Locate the cell with the specified text and output its [X, Y] center coordinate. 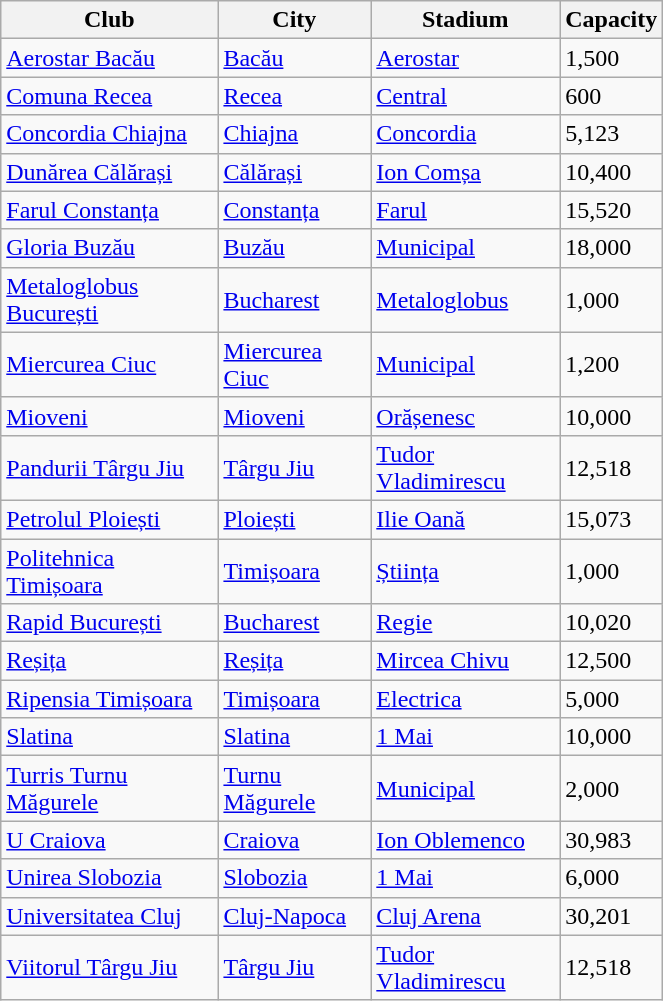
Călărași [294, 172]
5,000 [612, 699]
Aerostar [466, 58]
Ilie Oană [466, 519]
10,020 [612, 623]
Stadium [466, 20]
30,201 [612, 916]
Aerostar Bacău [110, 58]
Buzău [294, 248]
15,073 [612, 519]
Club [110, 20]
Metaloglobus București [110, 300]
Turris Turnu Măgurele [110, 788]
Dunărea Călărași [110, 172]
Orășenesc [466, 416]
Bacău [294, 58]
Comuna Recea [110, 96]
Electrica [466, 699]
600 [612, 96]
6,000 [612, 878]
Unirea Slobozia [110, 878]
Constanța [294, 210]
12,500 [612, 661]
2,000 [612, 788]
Turnu Măgurele [294, 788]
Pandurii Târgu Jiu [110, 468]
Rapid București [110, 623]
Cluj-Napoca [294, 916]
Concordia [466, 134]
Politehnica Timișoara [110, 570]
Ripensia Timișoara [110, 699]
City [294, 20]
Ion Oblemenco [466, 840]
Chiajna [294, 134]
10,400 [612, 172]
Universitatea Cluj [110, 916]
Regie [466, 623]
Gloria Buzău [110, 248]
18,000 [612, 248]
Central [466, 96]
5,123 [612, 134]
Craiova [294, 840]
Recea [294, 96]
Ion Comșa [466, 172]
Știința [466, 570]
U Craiova [110, 840]
Slobozia [294, 878]
Viitorul Târgu Jiu [110, 968]
Ploiești [294, 519]
Petrolul Ploiești [110, 519]
1,500 [612, 58]
Metaloglobus [466, 300]
15,520 [612, 210]
Farul [466, 210]
Farul Constanța [110, 210]
Mircea Chivu [466, 661]
30,983 [612, 840]
Cluj Arena [466, 916]
Concordia Chiajna [110, 134]
Capacity [612, 20]
1,200 [612, 364]
